Identify which cell holds the provided text, then report its [X, Y] central coordinate. 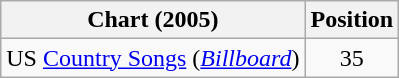
Chart (2005) [153, 20]
Position [352, 20]
US Country Songs (Billboard) [153, 58]
35 [352, 58]
